Capture the cell that displays the provided text and extract its (X, Y) central coordinate. 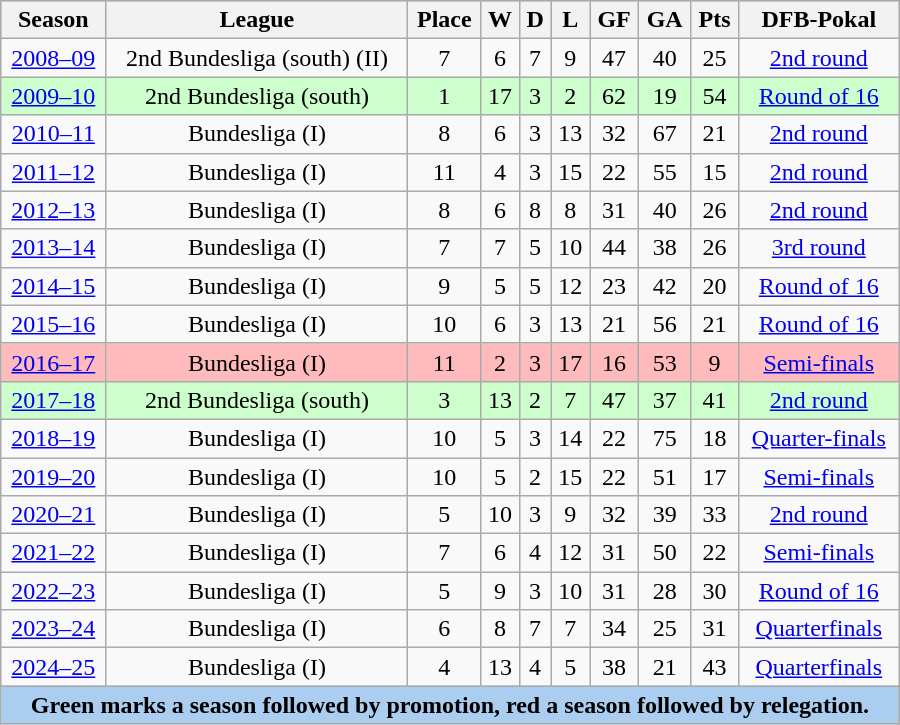
37 (665, 400)
42 (665, 286)
2009–10 (54, 96)
2011–12 (54, 172)
W (500, 20)
2020–21 (54, 515)
51 (665, 477)
16 (614, 362)
67 (665, 134)
3rd round (818, 248)
75 (665, 438)
28 (665, 591)
D (534, 20)
20 (715, 286)
2012–13 (54, 210)
2018–19 (54, 438)
2015–16 (54, 324)
18 (715, 438)
Place (444, 20)
55 (665, 172)
2008–09 (54, 58)
2nd Bundesliga (south) (II) (257, 58)
GA (665, 20)
19 (665, 96)
2024–25 (54, 667)
14 (570, 438)
Green marks a season followed by promotion, red a season followed by relegation. (450, 705)
Pts (715, 20)
30 (715, 591)
39 (665, 515)
43 (715, 667)
2022–23 (54, 591)
2023–24 (54, 629)
2010–11 (54, 134)
54 (715, 96)
Quarter-finals (818, 438)
2021–22 (54, 553)
33 (715, 515)
23 (614, 286)
League (257, 20)
1 (444, 96)
2013–14 (54, 248)
34 (614, 629)
2016–17 (54, 362)
50 (665, 553)
DFB-Pokal (818, 20)
2014–15 (54, 286)
Season (54, 20)
L (570, 20)
56 (665, 324)
44 (614, 248)
41 (715, 400)
62 (614, 96)
53 (665, 362)
2019–20 (54, 477)
2017–18 (54, 400)
GF (614, 20)
